Return (X, Y) of the center of cell containing provided text 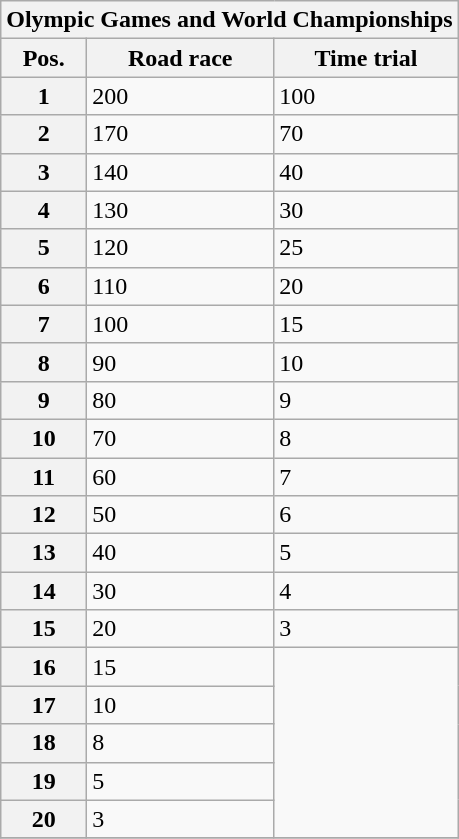
1 (44, 96)
Time trial (366, 58)
16 (44, 667)
110 (180, 286)
120 (180, 248)
50 (180, 515)
200 (180, 96)
12 (44, 515)
80 (180, 400)
Pos. (44, 58)
2 (44, 134)
18 (44, 743)
25 (366, 248)
11 (44, 477)
170 (180, 134)
17 (44, 705)
60 (180, 477)
19 (44, 781)
140 (180, 172)
130 (180, 210)
Olympic Games and World Championships (230, 20)
13 (44, 553)
90 (180, 362)
14 (44, 591)
Road race (180, 58)
